Return (X, Y) of the center of cell containing provided text 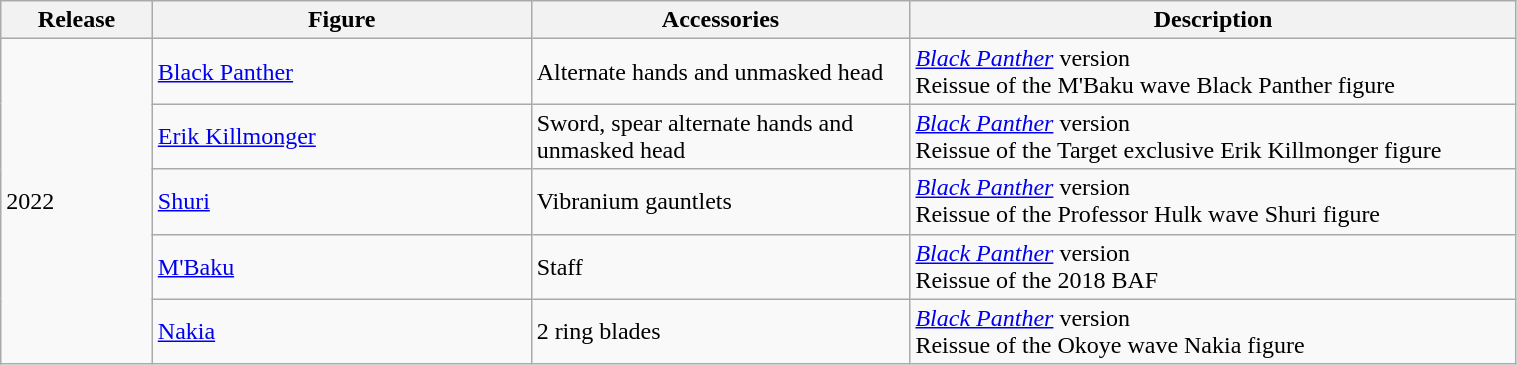
Sword, spear alternate hands and unmasked head (720, 136)
Description (1213, 20)
Staff (720, 266)
Black Panther versionReissue of the Professor Hulk wave Shuri figure (1213, 202)
Black Panther versionReissue of the Okoye wave Nakia figure (1213, 332)
Shuri (342, 202)
Erik Killmonger (342, 136)
2 ring blades (720, 332)
2022 (77, 202)
Release (77, 20)
Black Panther versionReissue of the M'Baku wave Black Panther figure (1213, 72)
Alternate hands and unmasked head (720, 72)
Accessories (720, 20)
Black Panther versionReissue of the Target exclusive Erik Killmonger figure (1213, 136)
Black Panther versionReissue of the 2018 BAF (1213, 266)
Vibranium gauntlets (720, 202)
M'Baku (342, 266)
Figure (342, 20)
Black Panther (342, 72)
Nakia (342, 332)
